Scan for the cell matching the given text and deliver its (X, Y) coordinate at center. 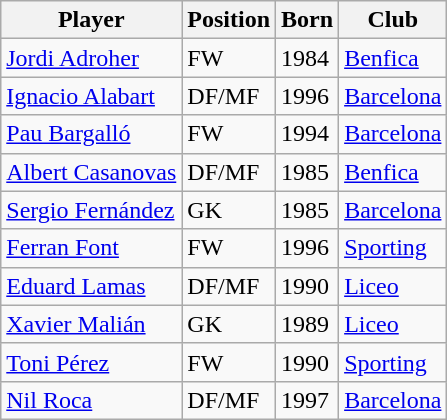
Player (92, 20)
Nil Roca (92, 400)
Eduard Lamas (92, 286)
Ignacio Alabart (92, 96)
Toni Pérez (92, 362)
1989 (308, 324)
Club (393, 20)
Xavier Malián (92, 324)
Position (229, 20)
1984 (308, 58)
1994 (308, 134)
Ferran Font (92, 248)
Pau Bargalló (92, 134)
Sergio Fernández (92, 210)
Jordi Adroher (92, 58)
Albert Casanovas (92, 172)
1997 (308, 400)
Born (308, 20)
